Output the [x, y] coordinate of the center of the cell containing the given text.  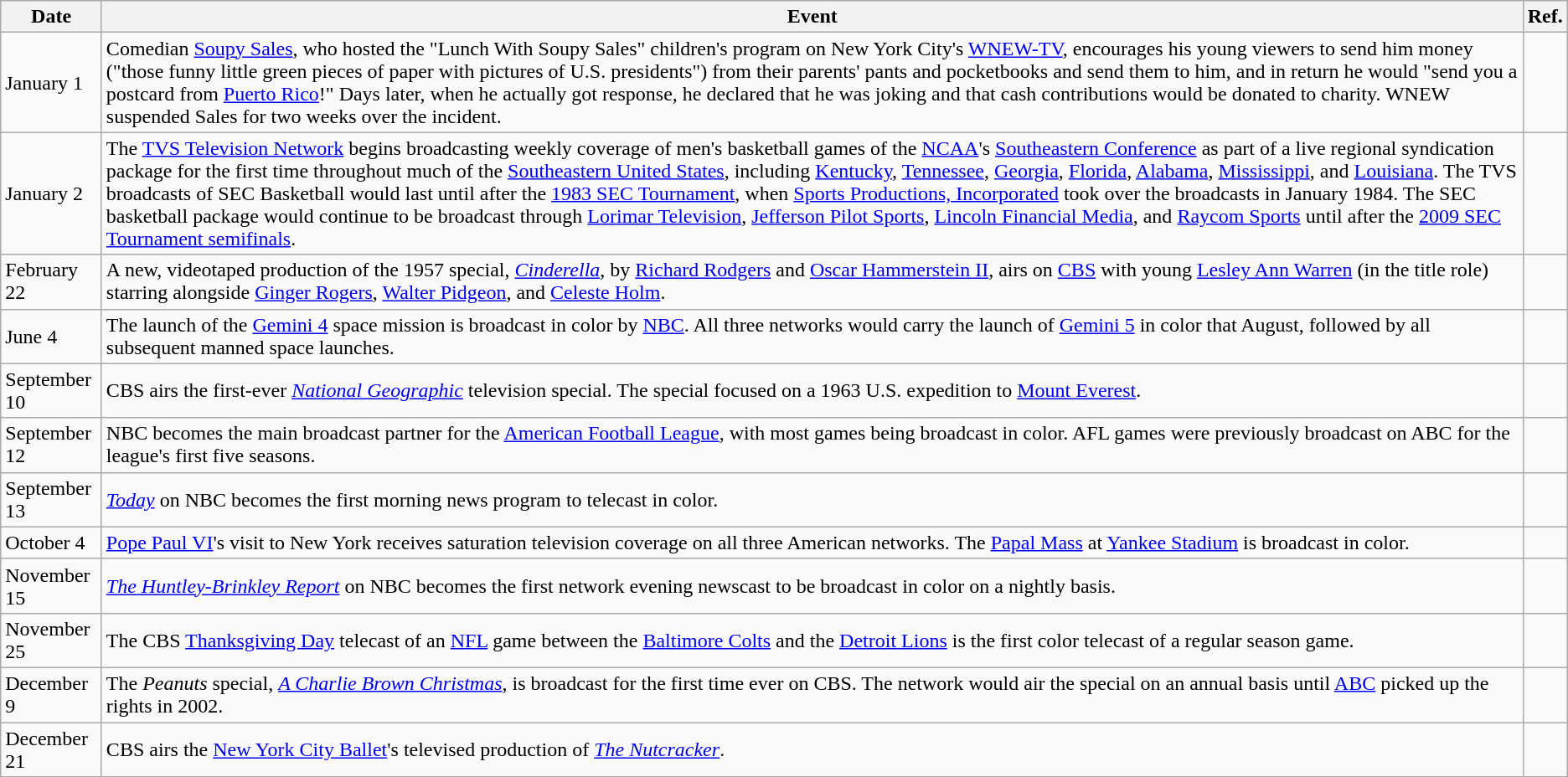
CBS airs the first-ever National Geographic television special. The special focused on a 1963 U.S. expedition to Mount Everest. [812, 390]
November 15 [52, 586]
September 13 [52, 499]
December 21 [52, 749]
February 22 [52, 281]
June 4 [52, 337]
October 4 [52, 543]
January 2 [52, 193]
The Huntley-Brinkley Report on NBC becomes the first network evening newscast to be broadcast in color on a nightly basis. [812, 586]
September 10 [52, 390]
January 1 [52, 82]
December 9 [52, 695]
CBS airs the New York City Ballet's televised production of The Nutcracker. [812, 749]
Today on NBC becomes the first morning news program to telecast in color. [812, 499]
Ref. [1545, 17]
September 12 [52, 445]
November 25 [52, 640]
Event [812, 17]
Date [52, 17]
